For the text-containing cell, return its midpoint in [x, y] coordinate format. 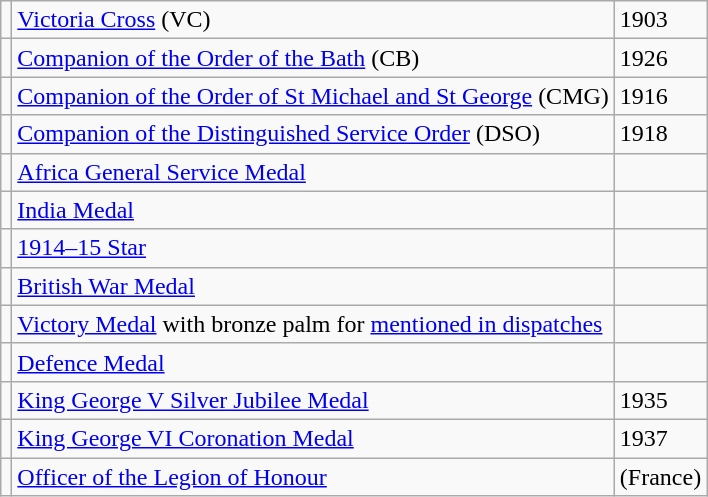
Companion of the Order of the Bath (CB) [314, 58]
British War Medal [314, 286]
Victoria Cross (VC) [314, 20]
King George VI Coronation Medal [314, 438]
1916 [660, 96]
India Medal [314, 210]
Africa General Service Medal [314, 172]
(France) [660, 477]
Companion of the Distinguished Service Order (DSO) [314, 134]
1937 [660, 438]
1903 [660, 20]
1926 [660, 58]
1918 [660, 134]
King George V Silver Jubilee Medal [314, 400]
1914–15 Star [314, 248]
Defence Medal [314, 362]
Victory Medal with bronze palm for mentioned in dispatches [314, 324]
Officer of the Legion of Honour [314, 477]
1935 [660, 400]
Companion of the Order of St Michael and St George (CMG) [314, 96]
